Return [X, Y] of the center of cell containing provided text 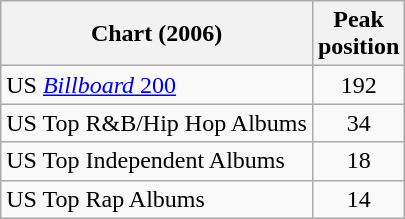
US Top Rap Albums [157, 199]
34 [358, 123]
192 [358, 85]
US Top R&B/Hip Hop Albums [157, 123]
Chart (2006) [157, 34]
Peakposition [358, 34]
18 [358, 161]
US Top Independent Albums [157, 161]
US Billboard 200 [157, 85]
14 [358, 199]
